For the text-containing cell, return its midpoint in [X, Y] coordinate format. 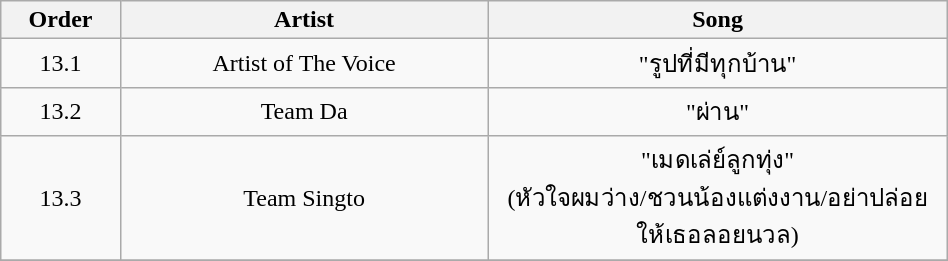
Artist [304, 20]
"เมดเล่ย์ลูกทุ่ง"(หัวใจผมว่าง/ชวนน้องแต่งงาน/อย่าปล่อยให้เธอลอยนวล) [718, 198]
"ผ่าน" [718, 112]
13.2 [61, 112]
Artist of The Voice [304, 64]
Song [718, 20]
13.1 [61, 64]
13.3 [61, 198]
Team Da [304, 112]
"รูปที่มีทุกบ้าน" [718, 64]
Team Singto [304, 198]
Order [61, 20]
